Scan for the cell matching the given text and deliver its [x, y] coordinate at center. 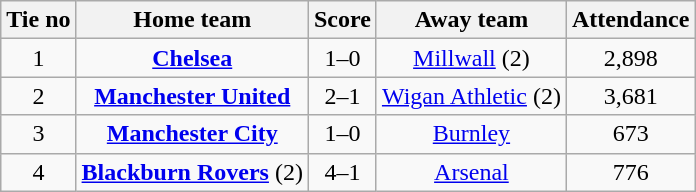
Manchester City [192, 134]
3,681 [630, 96]
Burnley [471, 134]
1 [38, 58]
Chelsea [192, 58]
673 [630, 134]
Manchester United [192, 96]
Home team [192, 20]
Away team [471, 20]
2,898 [630, 58]
3 [38, 134]
Score [342, 20]
Attendance [630, 20]
Millwall (2) [471, 58]
4 [38, 172]
Blackburn Rovers (2) [192, 172]
776 [630, 172]
2–1 [342, 96]
Tie no [38, 20]
Wigan Athletic (2) [471, 96]
Arsenal [471, 172]
4–1 [342, 172]
2 [38, 96]
